Scan for the cell matching the given text and deliver its (X, Y) coordinate at center. 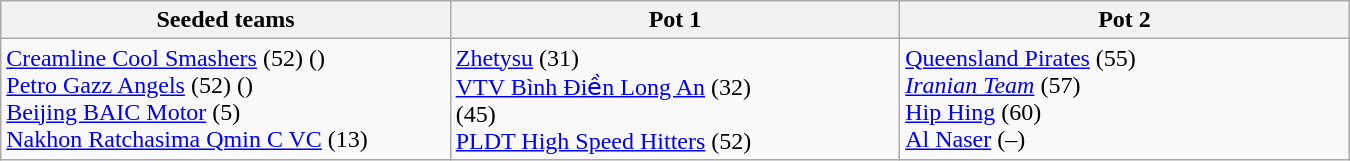
Seeded teams (226, 20)
Zhetysu (31) VTV Bình Điền Long An (32) (45) PLDT High Speed Hitters (52) (674, 100)
Pot 2 (1125, 20)
Queensland Pirates (55) Iranian Team (57) Hip Hing (60) Al Naser (–) (1125, 100)
Pot 1 (674, 20)
Creamline Cool Smashers (52) () Petro Gazz Angels (52) () Beijing BAIC Motor (5) Nakhon Ratchasima Qmin C VC (13) (226, 100)
